Detect which cell encompasses the target text, then output its [X, Y] center coordinate. 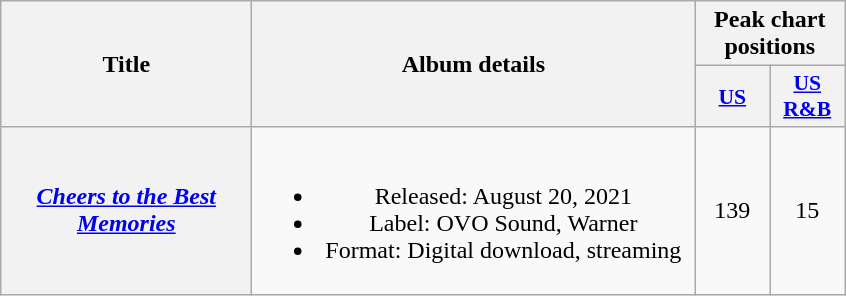
Cheers to the Best Memories [126, 210]
Released: August 20, 2021Label: OVO Sound, WarnerFormat: Digital download, streaming [474, 210]
15 [808, 210]
US [732, 96]
Album details [474, 64]
USR&B [808, 96]
139 [732, 210]
Title [126, 64]
Peak chart positions [770, 34]
